Locate the cell with the specified text and output its [X, Y] center coordinate. 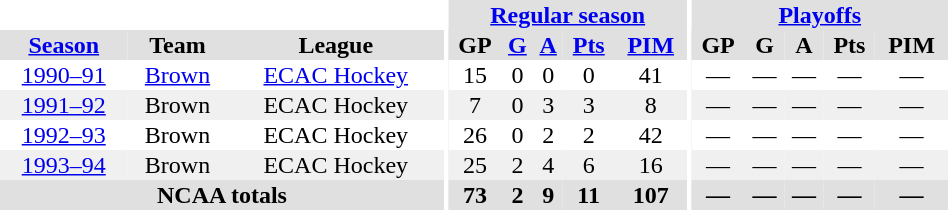
16 [650, 165]
7 [474, 105]
11 [588, 195]
8 [650, 105]
25 [474, 165]
9 [548, 195]
Playoffs [820, 15]
League [336, 45]
15 [474, 75]
1992–93 [64, 135]
1993–94 [64, 165]
6 [588, 165]
1990–91 [64, 75]
Team [177, 45]
26 [474, 135]
42 [650, 135]
41 [650, 75]
NCAA totals [222, 195]
4 [548, 165]
1991–92 [64, 105]
Season [64, 45]
107 [650, 195]
Regular season [568, 15]
73 [474, 195]
